For the text-containing cell, return its midpoint in [X, Y] coordinate format. 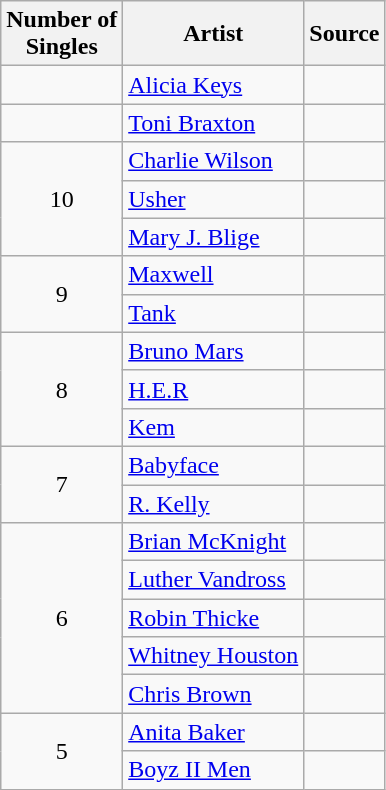
10 [62, 199]
9 [62, 294]
Anita Baker [214, 732]
Artist [214, 34]
Chris Brown [214, 694]
Source [344, 34]
8 [62, 389]
H.E.R [214, 389]
Babyface [214, 465]
Luther Vandross [214, 580]
Tank [214, 313]
5 [62, 751]
7 [62, 484]
Maxwell [214, 275]
Boyz II Men [214, 770]
Bruno Mars [214, 351]
Usher [214, 199]
6 [62, 618]
Alicia Keys [214, 85]
R. Kelly [214, 503]
Mary J. Blige [214, 237]
Number ofSingles [62, 34]
Brian McKnight [214, 542]
Charlie Wilson [214, 161]
Whitney Houston [214, 656]
Toni Braxton [214, 123]
Kem [214, 427]
Robin Thicke [214, 618]
